Locate the cell with the specified text and output its [X, Y] center coordinate. 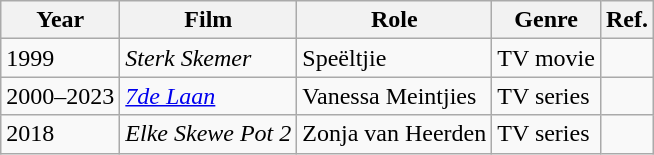
1999 [60, 58]
Year [60, 20]
Speëltjie [394, 58]
2000–2023 [60, 96]
Ref. [626, 20]
Vanessa Meintjies [394, 96]
TV movie [546, 58]
Genre [546, 20]
Film [208, 20]
7de Laan [208, 96]
Role [394, 20]
2018 [60, 134]
Sterk Skemer [208, 58]
Zonja van Heerden [394, 134]
Elke Skewe Pot 2 [208, 134]
